Find where the given text appears and provide that cell's center as [X, Y] coordinate. 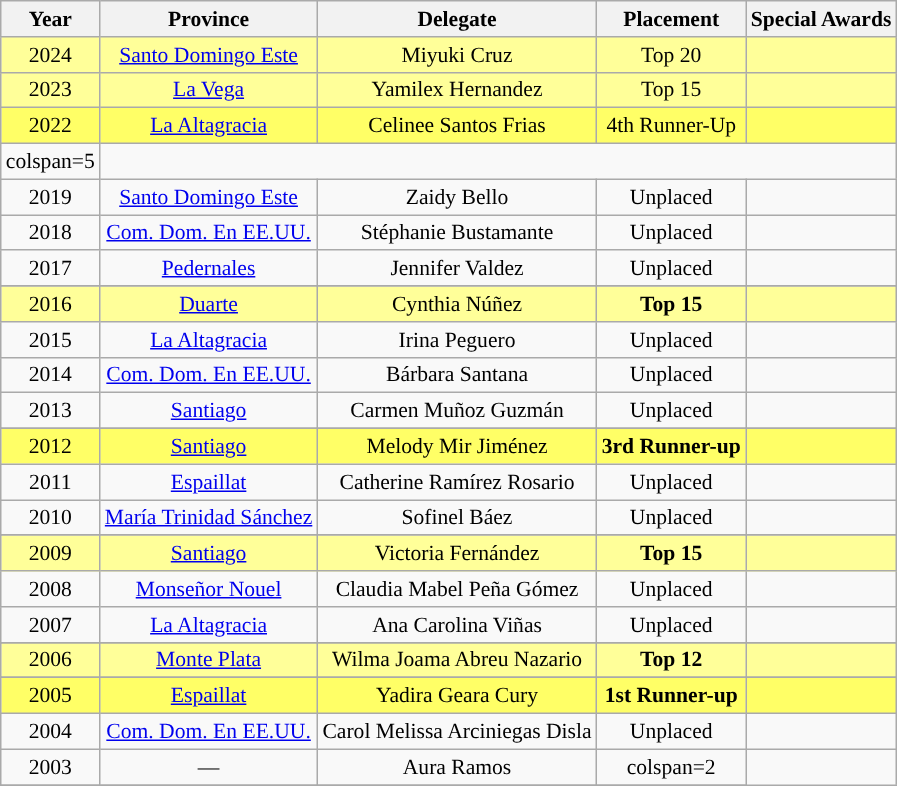
Monseñor Nouel [209, 589]
Stéphanie Bustamante [456, 233]
Yadira Geara Cury [456, 696]
2014 [50, 375]
2009 [50, 554]
2016 [50, 304]
colspan=2 [672, 767]
2007 [50, 625]
2013 [50, 411]
4th Runner-Up [672, 126]
Monte Plata [209, 660]
2015 [50, 340]
Catherine Ramírez Rosario [456, 482]
Bárbara Santana [456, 375]
Victoria Fernández [456, 554]
Placement [672, 19]
2011 [50, 482]
2018 [50, 233]
Duarte [209, 304]
colspan=5 [50, 162]
2012 [50, 447]
2017 [50, 269]
2024 [50, 55]
Delegate [456, 19]
Jennifer Valdez [456, 269]
3rd Runner-up [672, 447]
Carol Melissa Arciniegas Disla [456, 732]
2023 [50, 90]
Year [50, 19]
2006 [50, 660]
— [209, 767]
2005 [50, 696]
2010 [50, 518]
María Trinidad Sánchez [209, 518]
Top 20 [672, 55]
2003 [50, 767]
Wilma Joama Abreu Nazario [456, 660]
2008 [50, 589]
Yamilex Hernandez [456, 90]
Province [209, 19]
Ana Carolina Viñas [456, 625]
Melody Mir Jiménez [456, 447]
Aura Ramos [456, 767]
Claudia Mabel Peña Gómez [456, 589]
La Vega [209, 90]
Zaidy Bello [456, 197]
Sofinel Báez [456, 518]
Special Awards [822, 19]
Miyuki Cruz [456, 55]
1st Runner-up [672, 696]
Irina Peguero [456, 340]
Celinee Santos Frias [456, 126]
2019 [50, 197]
2022 [50, 126]
2004 [50, 732]
Cynthia Núñez [456, 304]
Pedernales [209, 269]
Carmen Muñoz Guzmán [456, 411]
Top 12 [672, 660]
